Extract the (x, y) coordinate from the center of the cell holding the provided text.  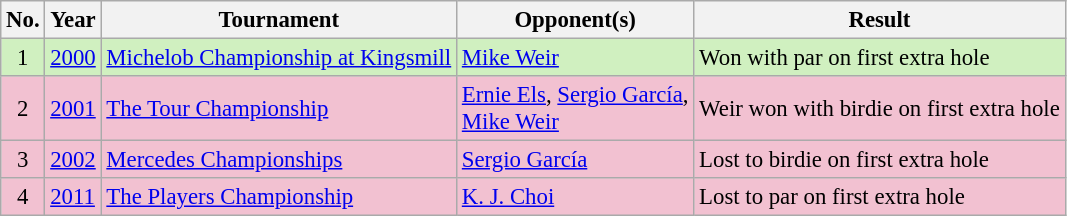
K. J. Choi (576, 197)
The Tour Championship (278, 108)
2002 (73, 160)
Mercedes Championships (278, 160)
Opponent(s) (576, 20)
Michelob Championship at Kingsmill (278, 58)
1 (23, 58)
Ernie Els, Sergio García, Mike Weir (576, 108)
Sergio García (576, 160)
3 (23, 160)
2011 (73, 197)
Won with par on first extra hole (880, 58)
4 (23, 197)
Tournament (278, 20)
No. (23, 20)
2001 (73, 108)
Lost to birdie on first extra hole (880, 160)
The Players Championship (278, 197)
Mike Weir (576, 58)
Year (73, 20)
2000 (73, 58)
Lost to par on first extra hole (880, 197)
2 (23, 108)
Result (880, 20)
Weir won with birdie on first extra hole (880, 108)
